Scan for the cell matching the given text and deliver its (x, y) coordinate at center. 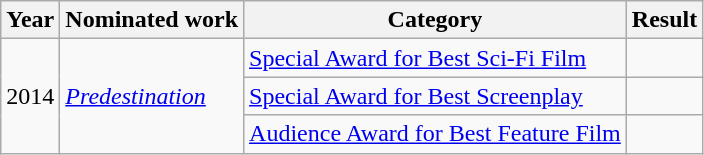
Predestination (152, 96)
Audience Award for Best Feature Film (436, 134)
Result (664, 20)
Nominated work (152, 20)
2014 (30, 96)
Special Award for Best Sci-Fi Film (436, 58)
Special Award for Best Screenplay (436, 96)
Year (30, 20)
Category (436, 20)
